Return [x, y] of the center of cell containing provided text 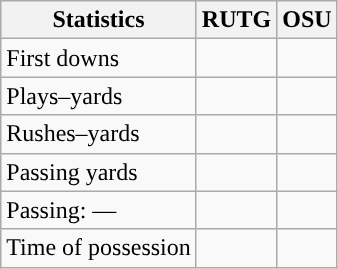
RUTG [236, 20]
OSU [307, 20]
Plays–yards [99, 96]
Statistics [99, 20]
First downs [99, 58]
Passing: –– [99, 210]
Rushes–yards [99, 134]
Passing yards [99, 172]
Time of possession [99, 248]
